Search for the cell housing the specified text and yield its [X, Y] center coordinate. 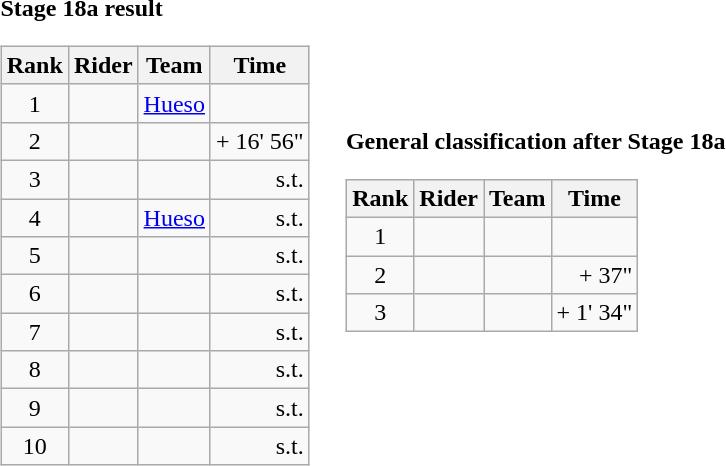
10 [34, 446]
8 [34, 370]
6 [34, 294]
7 [34, 332]
5 [34, 256]
+ 1' 34" [594, 313]
+ 16' 56" [260, 141]
9 [34, 408]
+ 37" [594, 275]
4 [34, 217]
